For the text-containing cell, return its midpoint in (X, Y) coordinate format. 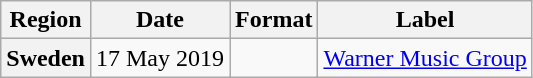
Sweden (46, 58)
Region (46, 20)
Date (160, 20)
Label (425, 20)
Format (274, 20)
Warner Music Group (425, 58)
17 May 2019 (160, 58)
